Detect which cell encompasses the target text, then output its [x, y] center coordinate. 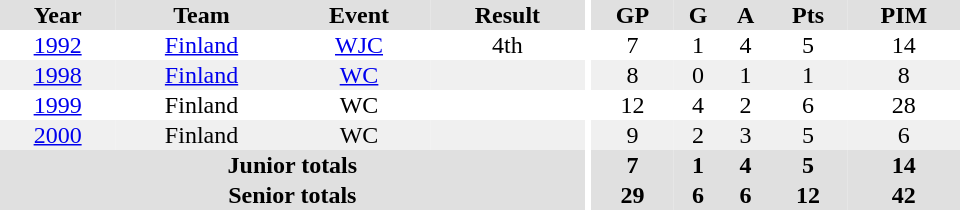
1998 [58, 75]
Senior totals [292, 195]
1999 [58, 105]
G [698, 15]
28 [904, 105]
Year [58, 15]
1992 [58, 45]
Pts [808, 15]
Team [202, 15]
29 [632, 195]
Event [359, 15]
3 [746, 135]
A [746, 15]
PIM [904, 15]
WJC [359, 45]
0 [698, 75]
Result [507, 15]
4th [507, 45]
9 [632, 135]
GP [632, 15]
2000 [58, 135]
42 [904, 195]
Junior totals [292, 165]
